Search for the cell housing the specified text and yield its (x, y) center coordinate. 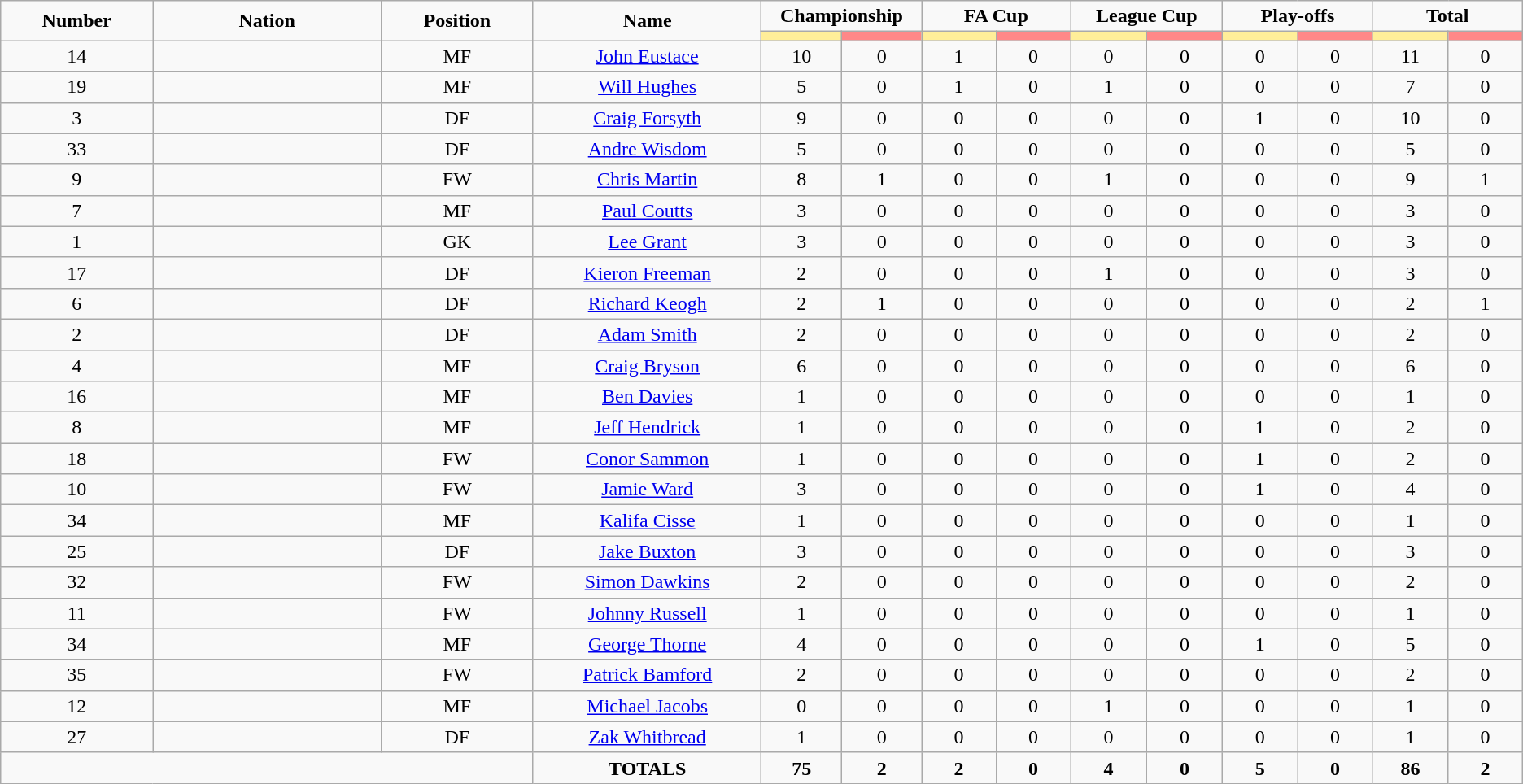
Johnny Russell (648, 613)
Jeff Hendrick (648, 428)
Total (1447, 16)
86 (1411, 768)
Kalifa Cisse (648, 520)
Position (457, 21)
Lee Grant (648, 242)
14 (76, 56)
25 (76, 551)
Conor Sammon (648, 459)
Jake Buxton (648, 551)
Jamie Ward (648, 490)
12 (76, 706)
TOTALS (648, 768)
Michael Jacobs (648, 706)
Richard Keogh (648, 303)
33 (76, 149)
Kieron Freeman (648, 272)
Adam Smith (648, 334)
John Eustace (648, 56)
Craig Bryson (648, 365)
18 (76, 459)
Will Hughes (648, 87)
75 (802, 768)
Patrick Bamford (648, 675)
Championship (841, 16)
Chris Martin (648, 180)
FA Cup (996, 16)
GK (457, 242)
32 (76, 582)
Paul Coutts (648, 211)
Zak Whitbread (648, 737)
Nation (267, 21)
Andre Wisdom (648, 149)
19 (76, 87)
Craig Forsyth (648, 118)
Play-offs (1298, 16)
35 (76, 675)
Name (648, 21)
George Thorne (648, 644)
League Cup (1147, 16)
27 (76, 737)
Number (76, 21)
Simon Dawkins (648, 582)
Ben Davies (648, 397)
17 (76, 272)
16 (76, 397)
